Locate the cell with the specified text and output its (X, Y) center coordinate. 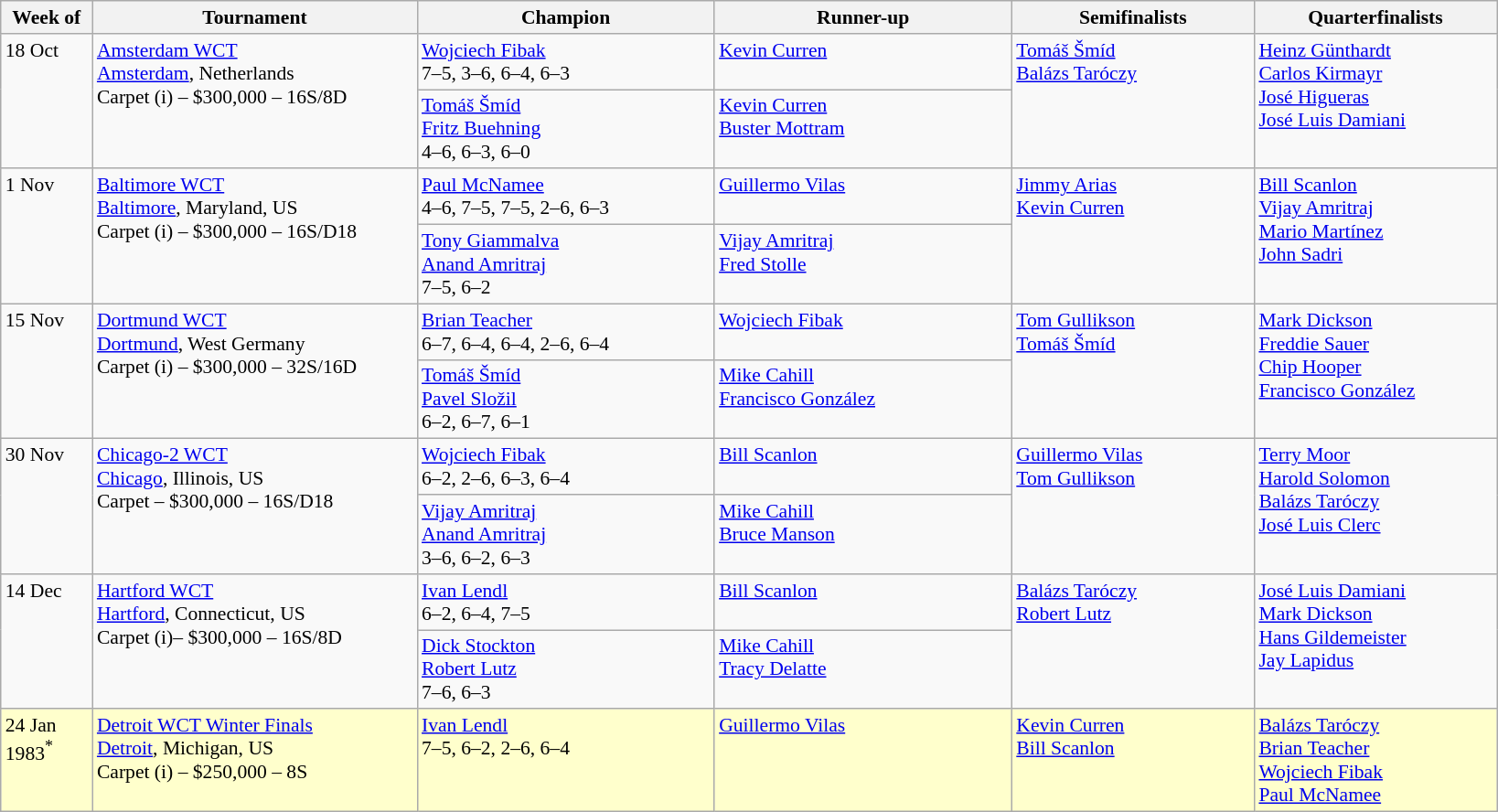
Champion (565, 17)
Brian Teacher 6–7, 6–4, 6–4, 2–6, 6–4 (565, 331)
Quarterfinalists (1375, 17)
Amsterdam WCT Amsterdam, Netherlands Carpet (i) – $300,000 – 16S/8D (254, 101)
Vijay Amritraj Anand Amritraj 3–6, 6–2, 6–3 (565, 534)
Tony Giammalva Anand Amritraj 7–5, 6–2 (565, 265)
15 Nov (47, 371)
24 Jan 1983* (47, 761)
Tom Gullikson Tomáš Šmíd (1132, 371)
14 Dec (47, 642)
Dick Stockton Robert Lutz 7–6, 6–3 (565, 669)
Bill Scanlon Vijay Amritraj Mario Martínez John Sadri (1375, 237)
Baltimore WCT Baltimore, Maryland, US Carpet (i) – $300,000 – 16S/D18 (254, 237)
Kevin Curren Bill Scanlon (1132, 761)
Mark Dickson Freddie Sauer Chip Hooper Francisco González (1375, 371)
Detroit WCT Winter Finals Detroit, Michigan, US Carpet (i) – $250,000 – 8S (254, 761)
Paul McNamee 4–6, 7–5, 7–5, 2–6, 6–3 (565, 198)
Kevin Curren Buster Mottram (863, 130)
Jimmy Arias Kevin Curren (1132, 237)
1 Nov (47, 237)
Mike Cahill Bruce Manson (863, 534)
Tournament (254, 17)
Ivan Lendl 7–5, 6–2, 2–6, 6–4 (565, 761)
Balázs Taróczy Robert Lutz (1132, 642)
Dortmund WCT Dortmund, West Germany Carpet (i) – $300,000 – 32S/16D (254, 371)
30 Nov (47, 507)
18 Oct (47, 101)
Kevin Curren (863, 62)
Terry Moor Harold Solomon Balázs Taróczy José Luis Clerc (1375, 507)
Mike Cahill Francisco González (863, 399)
Semifinalists (1132, 17)
Vijay Amritraj Fred Stolle (863, 265)
Ivan Lendl 6–2, 6–4, 7–5 (565, 602)
Guillermo Vilas Tom Gullikson (1132, 507)
Runner-up (863, 17)
Chicago-2 WCT Chicago, Illinois, US Carpet – $300,000 – 16S/D18 (254, 507)
Week of (47, 17)
Hartford WCT Hartford, Connecticut, US Carpet (i)– $300,000 – 16S/8D (254, 642)
Wojciech Fibak 7–5, 3–6, 6–4, 6–3 (565, 62)
Heinz Günthardt Carlos Kirmayr José Higueras José Luis Damiani (1375, 101)
Wojciech Fibak (863, 331)
José Luis Damiani Mark Dickson Hans Gildemeister Jay Lapidus (1375, 642)
Mike Cahill Tracy Delatte (863, 669)
Tomáš Šmíd Fritz Buehning 4–6, 6–3, 6–0 (565, 130)
Tomáš Šmíd Balázs Taróczy (1132, 101)
Tomáš Šmíd Pavel Složil 6–2, 6–7, 6–1 (565, 399)
Balázs Taróczy Brian Teacher Wojciech Fibak Paul McNamee (1375, 761)
Wojciech Fibak 6–2, 2–6, 6–3, 6–4 (565, 466)
